Provide the [x, y] coordinate of the cell's center where the given text is located.  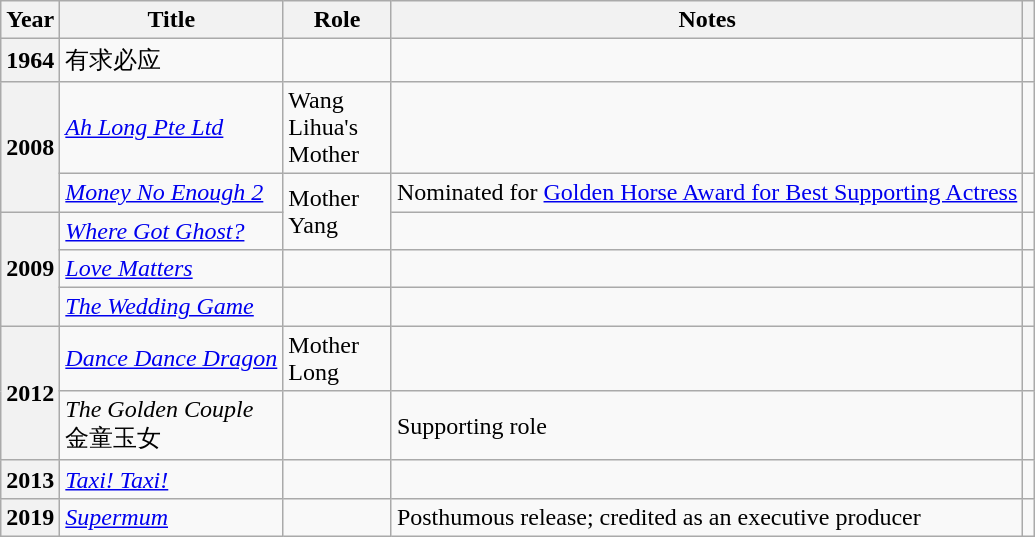
Notes [706, 20]
Role [338, 20]
Posthumous release; credited as an executive producer [706, 517]
Title [172, 20]
1964 [30, 60]
Taxi! Taxi! [172, 479]
Where Got Ghost? [172, 231]
Mother Long [338, 358]
2012 [30, 394]
Supermum [172, 517]
2008 [30, 146]
The Wedding Game [172, 307]
2009 [30, 269]
Nominated for Golden Horse Award for Best Supporting Actress [706, 192]
Money No Enough 2 [172, 192]
2013 [30, 479]
Wang Lihua's Mother [338, 127]
Love Matters [172, 269]
Year [30, 20]
The Golden Couple金童玉女 [172, 426]
有求必应 [172, 60]
Ah Long Pte Ltd [172, 127]
Dance Dance Dragon [172, 358]
Supporting role [706, 426]
Mother Yang [338, 211]
2019 [30, 517]
